Provide the [x, y] coordinate of the cell's center where the given text is located.  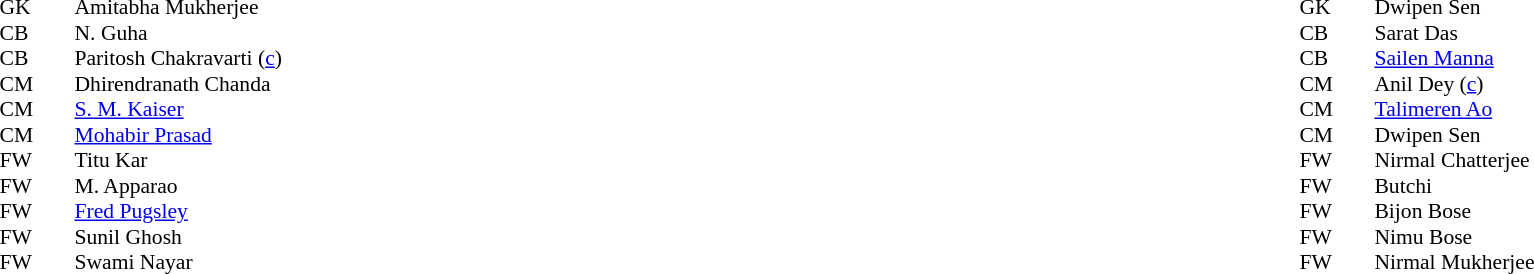
Sailen Manna [1454, 59]
Dwipen Sen [1454, 135]
N. Guha [178, 33]
Sarat Das [1454, 33]
Talimeren Ao [1454, 109]
Nimu Bose [1454, 237]
Paritosh Chakravarti (c) [178, 59]
Sunil Ghosh [178, 237]
Anil Dey (c) [1454, 84]
Dhirendranath Chanda [178, 84]
Fred Pugsley [178, 211]
Bijon Bose [1454, 211]
Mohabir Prasad [178, 135]
M. Apparao [178, 186]
Titu Kar [178, 161]
Butchi [1454, 186]
S. M. Kaiser [178, 109]
Nirmal Chatterjee [1454, 161]
